Detect which cell encompasses the target text, then output its [X, Y] center coordinate. 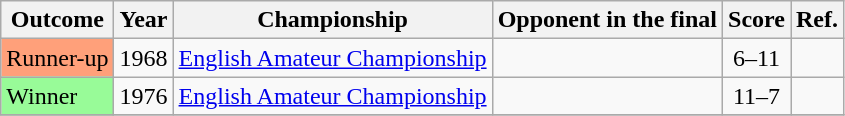
Score [757, 20]
Championship [332, 20]
Runner-up [58, 58]
Winner [58, 96]
Outcome [58, 20]
Opponent in the final [607, 20]
Ref. [816, 20]
6–11 [757, 58]
1968 [144, 58]
Year [144, 20]
1976 [144, 96]
11–7 [757, 96]
